Identify which cell holds the provided text, then report its [X, Y] central coordinate. 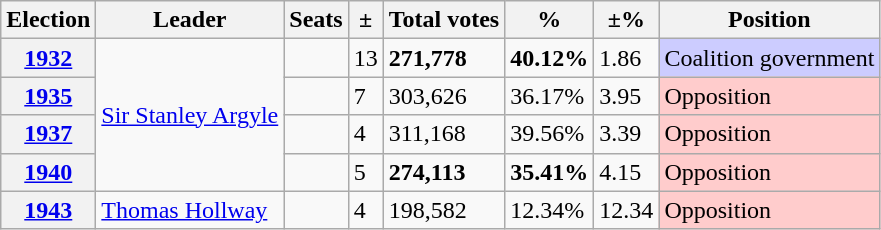
Total votes [444, 20]
5 [366, 172]
1937 [48, 134]
12.34 [626, 210]
1943 [48, 210]
274,113 [444, 172]
40.12% [550, 58]
1935 [48, 96]
12.34% [550, 210]
Seats [316, 20]
± [366, 20]
Position [770, 20]
4.15 [626, 172]
1932 [48, 58]
36.17% [550, 96]
Leader [190, 20]
±% [626, 20]
% [550, 20]
Election [48, 20]
Thomas Hollway [190, 210]
Sir Stanley Argyle [190, 115]
7 [366, 96]
13 [366, 58]
3.95 [626, 96]
303,626 [444, 96]
1.86 [626, 58]
Coalition government [770, 58]
311,168 [444, 134]
39.56% [550, 134]
271,778 [444, 58]
1940 [48, 172]
3.39 [626, 134]
198,582 [444, 210]
35.41% [550, 172]
